Find where the given text appears and provide that cell's center as (X, Y) coordinate. 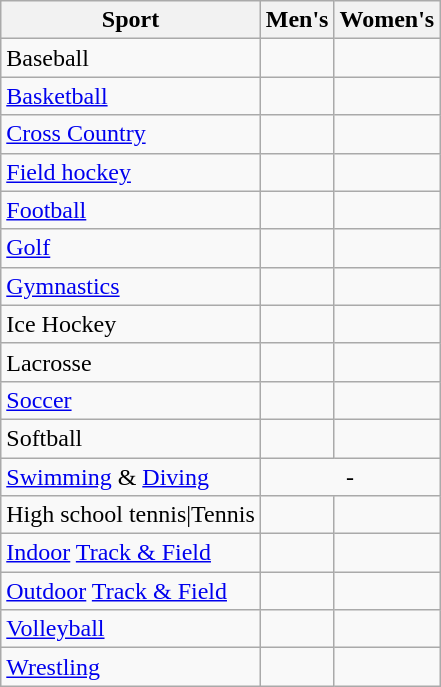
Softball (131, 438)
Baseball (131, 58)
Football (131, 210)
Field hockey (131, 172)
Gymnastics (131, 286)
Golf (131, 248)
Swimming & Diving (131, 477)
Outdoor Track & Field (131, 591)
Volleyball (131, 629)
Ice Hockey (131, 324)
Basketball (131, 96)
- (350, 477)
Lacrosse (131, 362)
Wrestling (131, 667)
Women's (387, 20)
High school tennis|Tennis (131, 515)
Indoor Track & Field (131, 553)
Cross Country (131, 134)
Sport (131, 20)
Soccer (131, 400)
Men's (297, 20)
